Return the [X, Y] coordinate for the center point of the cell that contains the specified text.  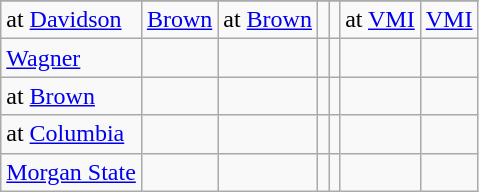
at VMI [380, 20]
at Columbia [72, 134]
Wagner [72, 58]
at Davidson [72, 20]
Brown [179, 20]
VMI [449, 20]
Morgan State [72, 172]
